Return the [x, y] coordinate for the center point of the cell that contains the specified text.  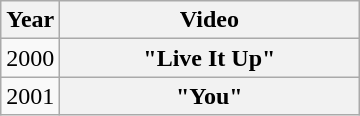
Year [30, 20]
Video [210, 20]
2001 [30, 96]
2000 [30, 58]
"Live It Up" [210, 58]
"You" [210, 96]
